From the cell containing the given text, extract its center point as (X, Y) coordinate. 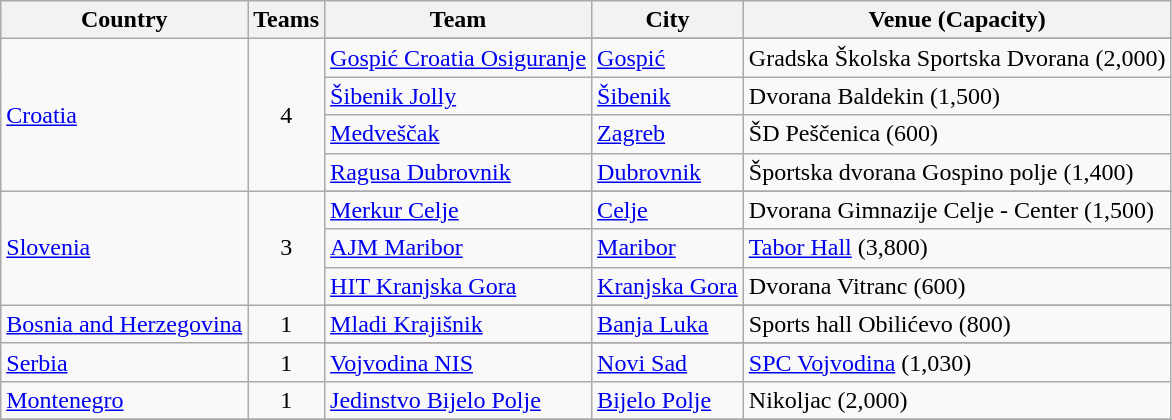
SPC Vojvodina (1,030) (957, 362)
Jedinstvo Bijelo Polje (458, 400)
AJM Maribor (458, 248)
Country (124, 20)
City (668, 20)
Banja Luka (668, 324)
Merkur Celje (458, 210)
Šibenik Jolly (458, 96)
Team (458, 20)
Športska dvorana Gospino polje (1,400) (957, 172)
Medveščak (458, 134)
Zagreb (668, 134)
Gradska Školska Sportska Dvorana (2,000) (957, 58)
3 (286, 248)
Montenegro (124, 400)
Gospić Croatia Osiguranje (458, 58)
Kranjska Gora (668, 286)
Novi Sad (668, 362)
Dvorana Vitranc (600) (957, 286)
Bijelo Polje (668, 400)
Dvorana Baldekin (1,500) (957, 96)
Šibenik (668, 96)
Celje (668, 210)
Gospić (668, 58)
HIT Kranjska Gora (458, 286)
Vojvodina NIS (458, 362)
Nikoljac (2,000) (957, 400)
Venue (Capacity) (957, 20)
4 (286, 115)
Dvorana Gimnazije Celje - Center (1,500) (957, 210)
Slovenia (124, 248)
Ragusa Dubrovnik (458, 172)
Teams (286, 20)
Dubrovnik (668, 172)
Bosnia and Herzegovina (124, 324)
Sports hall Obilićevo (800) (957, 324)
Maribor (668, 248)
Serbia (124, 362)
Tabor Hall (3,800) (957, 248)
ŠD Peščenica (600) (957, 134)
Croatia (124, 115)
Mladi Krajišnik (458, 324)
